For the text-containing cell, return its midpoint in [X, Y] coordinate format. 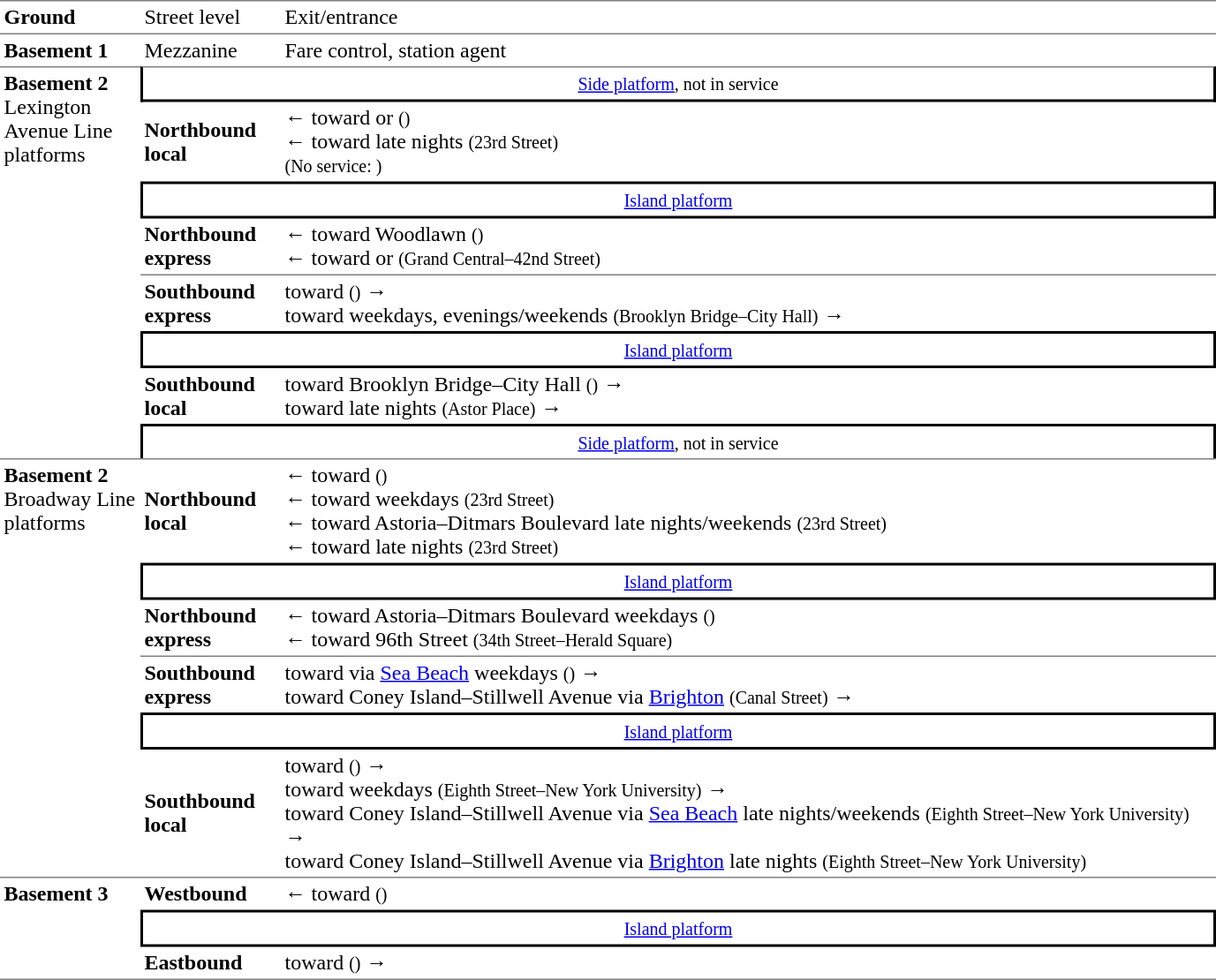
toward () → [749, 963]
Basement 2Broadway Line platforms [71, 668]
← toward Woodlawn () ← toward or (Grand Central–42nd Street) [749, 247]
Exit/entrance [749, 17]
Basement 2Lexington Avenue Line platforms [71, 262]
Westbound [210, 893]
Mezzanine [210, 50]
toward Brooklyn Bridge–City Hall () → toward late nights (Astor Place) → [749, 396]
Fare control, station agent [749, 50]
← toward () [749, 893]
Basement 1 [71, 50]
Street level [210, 17]
← toward or ()← toward late nights (23rd Street) (No service: ) [749, 142]
← toward ()← toward weekdays (23rd Street)← toward Astoria–Ditmars Boulevard late nights/weekends (23rd Street)← toward late nights (23rd Street) [749, 510]
Eastbound [210, 963]
Basement 3 [71, 929]
toward () → toward weekdays, evenings/weekends (Brooklyn Bridge–City Hall) → [749, 304]
toward via Sea Beach weekdays () → toward Coney Island–Stillwell Avenue via Brighton (Canal Street) → [749, 685]
← toward Astoria–Ditmars Boulevard weekdays ()← toward 96th Street (34th Street–Herald Square) [749, 629]
Ground [71, 17]
